Determine the [X, Y] coordinate at the center of the cell enclosing the given text.  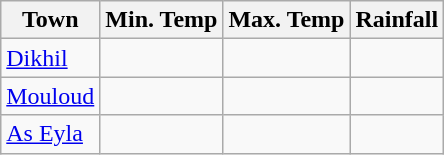
Rainfall [397, 20]
Mouloud [50, 96]
Min. Temp [162, 20]
Town [50, 20]
Dikhil [50, 58]
As Eyla [50, 134]
Max. Temp [286, 20]
